Return the [x, y] coordinate for the center point of the cell that contains the specified text.  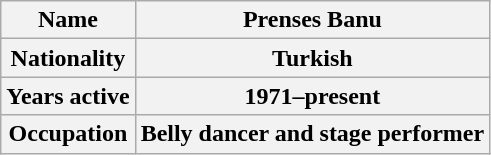
Prenses Banu [312, 20]
Belly dancer and stage performer [312, 134]
Nationality [68, 58]
Turkish [312, 58]
1971–present [312, 96]
Occupation [68, 134]
Name [68, 20]
Years active [68, 96]
